Pinpoint the cell where the given text exists, returning its (X, Y) midpoint coordinate. 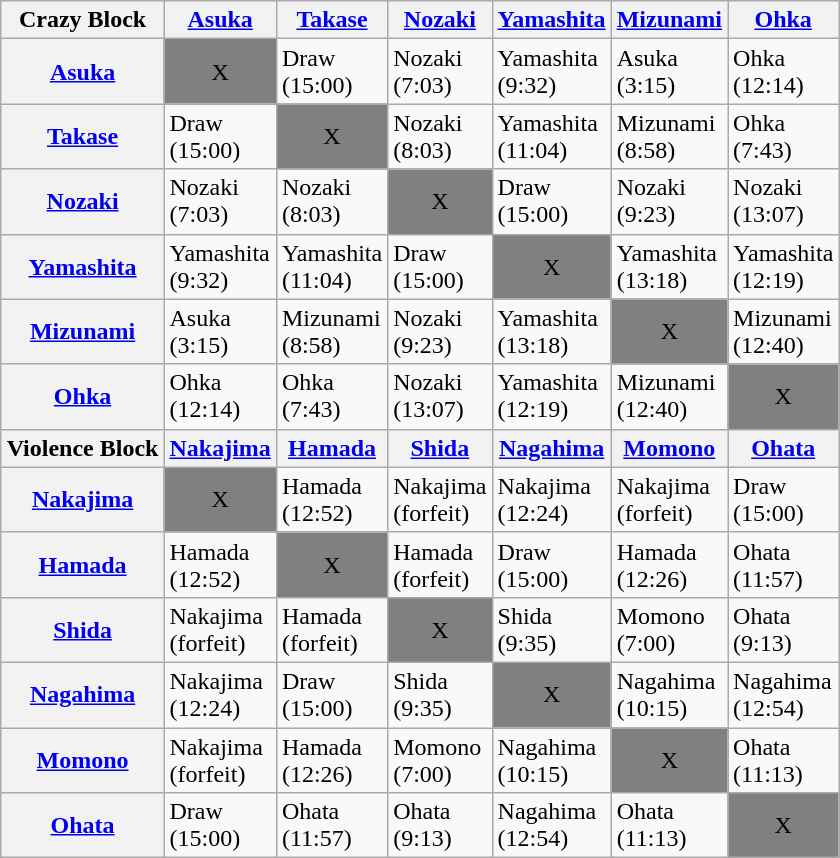
Violence Block (82, 448)
Crazy Block (82, 20)
